Return the (X, Y) coordinate for the center point of the cell that contains the specified text.  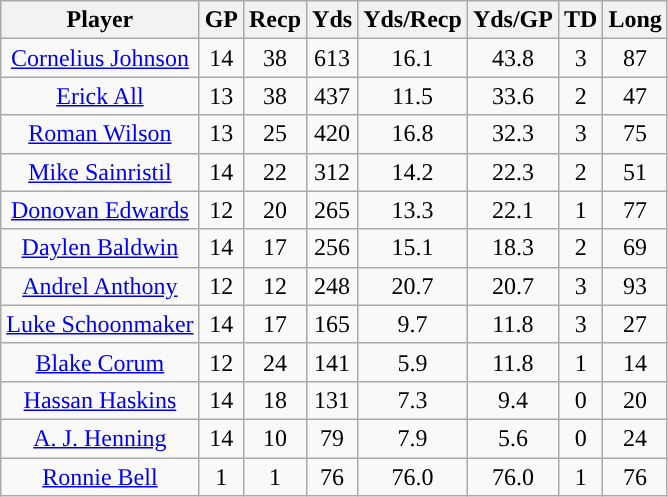
93 (635, 286)
18.3 (512, 248)
GP (221, 20)
Ronnie Bell (100, 477)
Recp (274, 20)
15.1 (413, 248)
Mike Sainristil (100, 172)
312 (332, 172)
32.3 (512, 134)
9.7 (413, 324)
11.5 (413, 96)
16.1 (413, 58)
10 (274, 438)
256 (332, 248)
5.9 (413, 362)
22.3 (512, 172)
Player (100, 20)
7.9 (413, 438)
Andrel Anthony (100, 286)
Cornelius Johnson (100, 58)
Hassan Haskins (100, 400)
27 (635, 324)
22.1 (512, 210)
Yds (332, 20)
75 (635, 134)
77 (635, 210)
Long (635, 20)
13.3 (413, 210)
437 (332, 96)
51 (635, 172)
420 (332, 134)
A. J. Henning (100, 438)
265 (332, 210)
14.2 (413, 172)
43.8 (512, 58)
165 (332, 324)
79 (332, 438)
69 (635, 248)
Donovan Edwards (100, 210)
Erick All (100, 96)
87 (635, 58)
131 (332, 400)
141 (332, 362)
22 (274, 172)
47 (635, 96)
Roman Wilson (100, 134)
18 (274, 400)
Daylen Baldwin (100, 248)
5.6 (512, 438)
Blake Corum (100, 362)
613 (332, 58)
9.4 (512, 400)
Luke Schoonmaker (100, 324)
16.8 (413, 134)
7.3 (413, 400)
248 (332, 286)
Yds/GP (512, 20)
TD (580, 20)
25 (274, 134)
Yds/Recp (413, 20)
33.6 (512, 96)
